Find where the given text appears and provide that cell's center as [X, Y] coordinate. 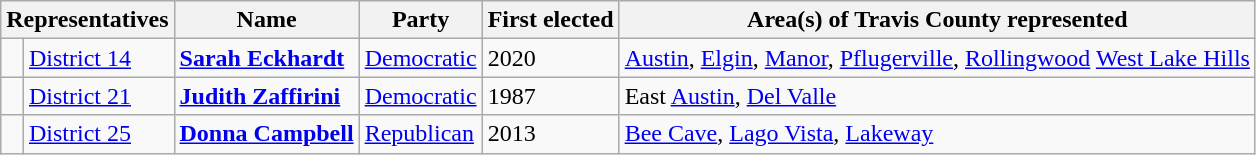
First elected [550, 20]
2013 [550, 134]
District 25 [98, 134]
2020 [550, 58]
Party [420, 20]
Donna Campbell [266, 134]
East Austin, Del Valle [937, 96]
Austin, Elgin, Manor, Pflugerville, Rollingwood West Lake Hills [937, 58]
Judith Zaffirini [266, 96]
1987 [550, 96]
Name [266, 20]
Area(s) of Travis County represented [937, 20]
District 14 [98, 58]
District 21 [98, 96]
Sarah Eckhardt [266, 58]
Bee Cave, Lago Vista, Lakeway [937, 134]
Representatives [88, 20]
Republican [420, 134]
